Capture the cell that displays the provided text and extract its [X, Y] central coordinate. 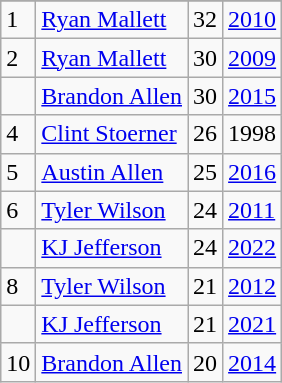
32 [206, 20]
8 [18, 286]
2 [18, 58]
2015 [252, 96]
Austin Allen [112, 172]
1998 [252, 134]
2016 [252, 172]
2011 [252, 210]
2009 [252, 58]
Clint Stoerner [112, 134]
26 [206, 134]
6 [18, 210]
2010 [252, 20]
1 [18, 20]
2022 [252, 248]
2012 [252, 286]
20 [206, 362]
4 [18, 134]
2014 [252, 362]
2021 [252, 324]
10 [18, 362]
25 [206, 172]
5 [18, 172]
